Return (X, Y) of the center of cell containing provided text 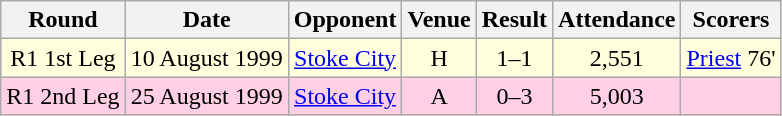
Date (206, 20)
Result (514, 20)
Scorers (731, 20)
R1 2nd Leg (63, 96)
Priest 76' (731, 58)
10 August 1999 (206, 58)
Venue (439, 20)
5,003 (617, 96)
1–1 (514, 58)
0–3 (514, 96)
Opponent (345, 20)
2,551 (617, 58)
A (439, 96)
Round (63, 20)
R1 1st Leg (63, 58)
25 August 1999 (206, 96)
H (439, 58)
Attendance (617, 20)
